Locate the cell with the specified text and output its (x, y) center coordinate. 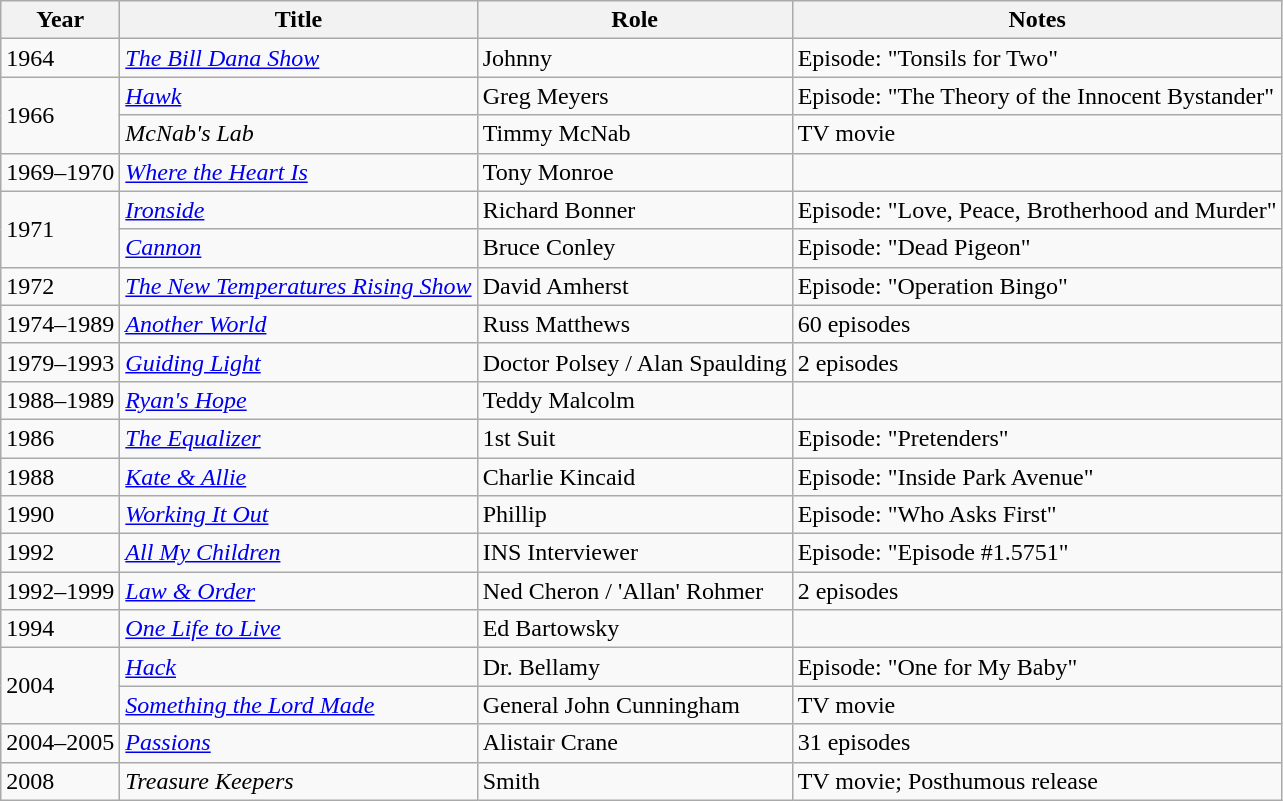
1992–1999 (60, 591)
Charlie Kincaid (634, 477)
David Amherst (634, 286)
Smith (634, 781)
TV movie; Posthumous release (1037, 781)
McNab's Lab (298, 134)
Alistair Crane (634, 743)
1971 (60, 229)
Episode: "The Theory of the Innocent Bystander" (1037, 96)
General John Cunningham (634, 705)
1966 (60, 115)
Hawk (298, 96)
2004 (60, 686)
Bruce Conley (634, 248)
Episode: "Tonsils for Two" (1037, 58)
INS Interviewer (634, 553)
1988 (60, 477)
Russ Matthews (634, 324)
Ryan's Hope (298, 400)
Where the Heart Is (298, 172)
Phillip (634, 515)
Another World (298, 324)
1992 (60, 553)
1972 (60, 286)
Episode: "Who Asks First" (1037, 515)
60 episodes (1037, 324)
Cannon (298, 248)
Treasure Keepers (298, 781)
The Equalizer (298, 438)
Working It Out (298, 515)
Episode: "Dead Pigeon" (1037, 248)
Greg Meyers (634, 96)
1988–1989 (60, 400)
1986 (60, 438)
Hack (298, 667)
Dr. Bellamy (634, 667)
Episode: "One for My Baby" (1037, 667)
1969–1970 (60, 172)
Ironside (298, 210)
Richard Bonner (634, 210)
Episode: "Love, Peace, Brotherhood and Murder" (1037, 210)
2004–2005 (60, 743)
Law & Order (298, 591)
Timmy McNab (634, 134)
Notes (1037, 20)
1st Suit (634, 438)
2008 (60, 781)
The New Temperatures Rising Show (298, 286)
Episode: "Episode #1.5751" (1037, 553)
The Bill Dana Show (298, 58)
Episode: "Pretenders" (1037, 438)
1994 (60, 629)
Tony Monroe (634, 172)
Teddy Malcolm (634, 400)
Year (60, 20)
Episode: "Operation Bingo" (1037, 286)
Ned Cheron / 'Allan' Rohmer (634, 591)
Ed Bartowsky (634, 629)
Passions (298, 743)
Guiding Light (298, 362)
Something the Lord Made (298, 705)
31 episodes (1037, 743)
Doctor Polsey / Alan Spaulding (634, 362)
Johnny (634, 58)
1964 (60, 58)
Episode: "Inside Park Avenue" (1037, 477)
One Life to Live (298, 629)
1979–1993 (60, 362)
All My Children (298, 553)
1990 (60, 515)
1974–1989 (60, 324)
Kate & Allie (298, 477)
Title (298, 20)
Role (634, 20)
